Identify which cell holds the provided text, then report its (x, y) central coordinate. 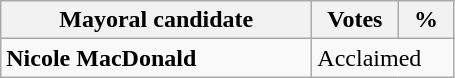
Acclaimed (383, 58)
Nicole MacDonald (156, 58)
Mayoral candidate (156, 20)
% (426, 20)
Votes (355, 20)
